Scan for the cell matching the given text and deliver its (X, Y) coordinate at center. 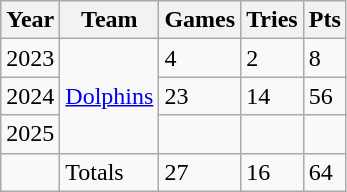
2025 (30, 134)
8 (324, 58)
2023 (30, 58)
Team (110, 20)
Pts (324, 20)
Totals (110, 172)
23 (200, 96)
Dolphins (110, 96)
16 (272, 172)
2 (272, 58)
4 (200, 58)
14 (272, 96)
27 (200, 172)
Tries (272, 20)
Games (200, 20)
Year (30, 20)
2024 (30, 96)
56 (324, 96)
64 (324, 172)
